Return the [X, Y] coordinate for the center point of the cell that contains the specified text.  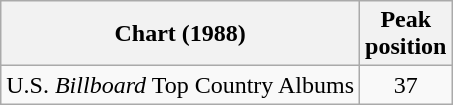
U.S. Billboard Top Country Albums [180, 85]
37 [406, 85]
Peakposition [406, 34]
Chart (1988) [180, 34]
